Find where the given text appears and provide that cell's center as [x, y] coordinate. 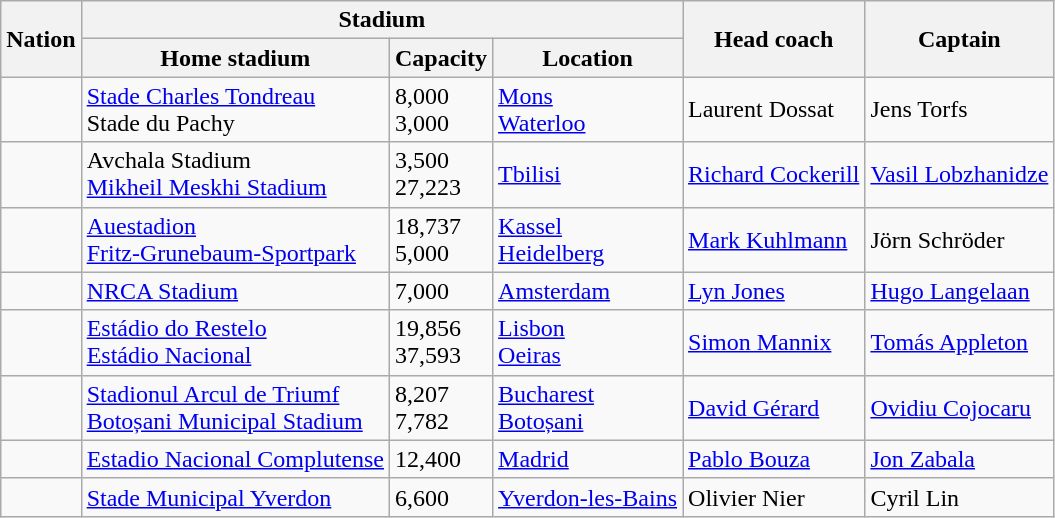
Jon Zabala [960, 459]
Stade Charles TondreauStade du Pachy [235, 110]
Nation [41, 39]
Yverdon-les-Bains [588, 497]
8,2077,782 [442, 408]
Location [588, 58]
Jens Torfs [960, 110]
Estádio do ResteloEstádio Nacional [235, 342]
7,000 [442, 291]
Hugo Langelaan [960, 291]
Laurent Dossat [774, 110]
David Gérard [774, 408]
Vasil Lobzhanidze [960, 174]
Amsterdam [588, 291]
Olivier Nier [774, 497]
Estadio Nacional Complutense [235, 459]
Simon Mannix [774, 342]
Captain [960, 39]
NRCA Stadium [235, 291]
Cyril Lin [960, 497]
Tbilisi [588, 174]
BucharestBotoșani [588, 408]
LisbonOeiras [588, 342]
Stadium [382, 20]
Richard Cockerill [774, 174]
Avchala StadiumMikheil Meskhi Stadium [235, 174]
6,600 [442, 497]
Ovidiu Cojocaru [960, 408]
Stade Municipal Yverdon [235, 497]
Stadionul Arcul de TriumfBotoșani Municipal Stadium [235, 408]
Mark Kuhlmann [774, 240]
AuestadionFritz-Grunebaum-Sportpark [235, 240]
Home stadium [235, 58]
Head coach [774, 39]
Madrid [588, 459]
KasselHeidelberg [588, 240]
8,0003,000 [442, 110]
Tomás Appleton [960, 342]
Jörn Schröder [960, 240]
3,50027,223 [442, 174]
Lyn Jones [774, 291]
12,400 [442, 459]
18,7375,000 [442, 240]
Capacity [442, 58]
MonsWaterloo [588, 110]
19,85637,593 [442, 342]
Pablo Bouza [774, 459]
